Scan for the cell matching the given text and deliver its (X, Y) coordinate at center. 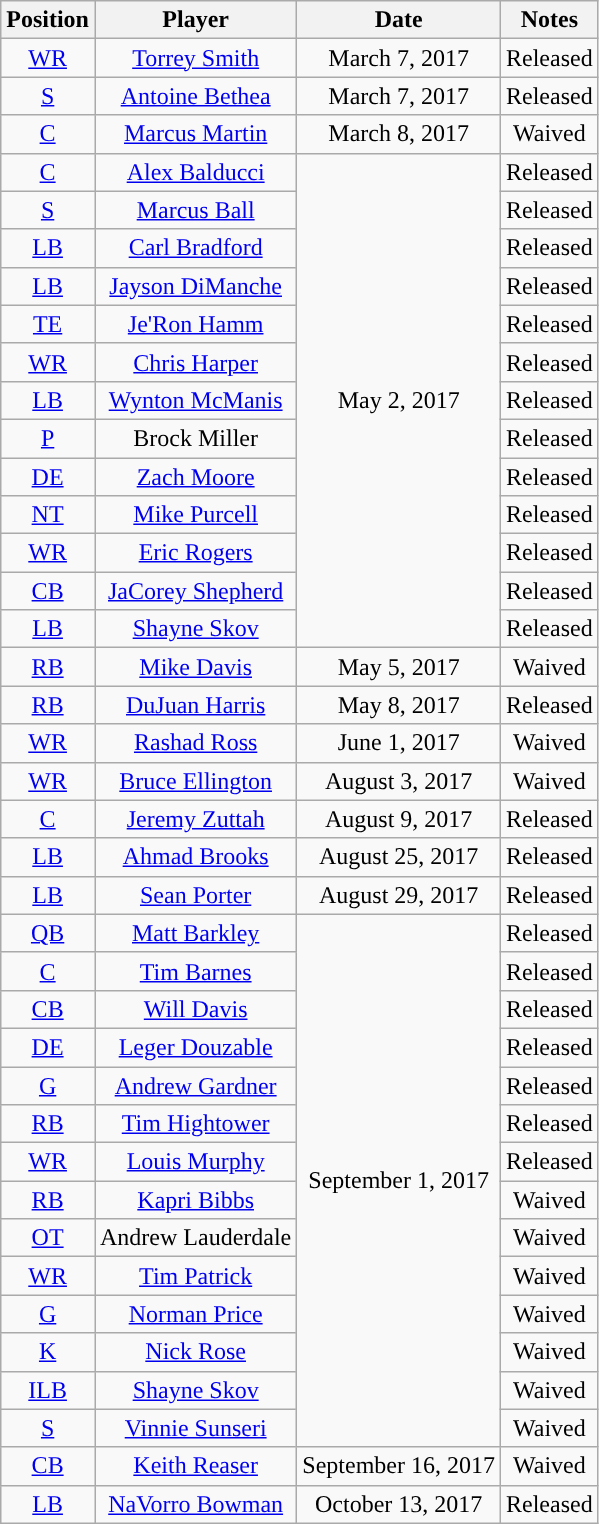
Nick Rose (195, 1352)
Alex Balducci (195, 172)
September 16, 2017 (399, 1466)
NaVorro Bowman (195, 1504)
August 3, 2017 (399, 781)
Rashad Ross (195, 743)
Louis Murphy (195, 1162)
OT (48, 1238)
August 9, 2017 (399, 819)
K (48, 1352)
Vinnie Sunseri (195, 1428)
Notes (550, 20)
Marcus Ball (195, 210)
ILB (48, 1390)
TE (48, 324)
Torrey Smith (195, 58)
JaCorey Shepherd (195, 591)
Zach Moore (195, 477)
August 29, 2017 (399, 895)
Mike Davis (195, 667)
March 8, 2017 (399, 134)
May 5, 2017 (399, 667)
Tim Barnes (195, 971)
P (48, 438)
Marcus Martin (195, 134)
Leger Douzable (195, 1047)
Matt Barkley (195, 933)
September 1, 2017 (399, 1180)
Tim Hightower (195, 1124)
Wynton McManis (195, 400)
Position (48, 20)
Keith Reaser (195, 1466)
Tim Patrick (195, 1276)
Bruce Ellington (195, 781)
Kapri Bibbs (195, 1200)
October 13, 2017 (399, 1504)
Carl Bradford (195, 248)
June 1, 2017 (399, 743)
DuJuan Harris (195, 705)
May 2, 2017 (399, 400)
Chris Harper (195, 362)
Andrew Lauderdale (195, 1238)
Norman Price (195, 1314)
Sean Porter (195, 895)
August 25, 2017 (399, 857)
Andrew Gardner (195, 1085)
Brock Miller (195, 438)
Date (399, 20)
Mike Purcell (195, 515)
QB (48, 933)
Ahmad Brooks (195, 857)
Will Davis (195, 1009)
Jayson DiManche (195, 286)
Eric Rogers (195, 553)
NT (48, 515)
Antoine Bethea (195, 96)
Jeremy Zuttah (195, 819)
Player (195, 20)
Je'Ron Hamm (195, 324)
May 8, 2017 (399, 705)
